Return the [X, Y] coordinate for the center point of the cell that contains the specified text.  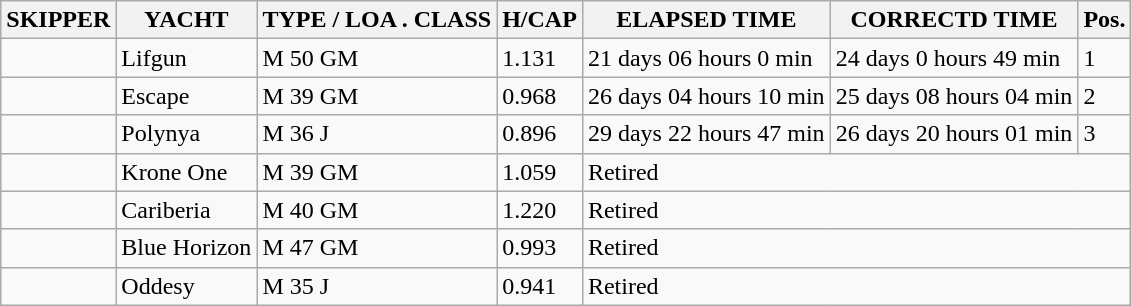
1 [1104, 58]
YACHT [186, 20]
Lifgun [186, 58]
1.131 [540, 58]
2 [1104, 96]
M 50 GM [377, 58]
M 36 J [377, 134]
Cariberia [186, 210]
CORRECTD TIME [954, 20]
H/CAP [540, 20]
Oddesy [186, 286]
TYPE / LOA . CLASS [377, 20]
0.896 [540, 134]
M 35 J [377, 286]
25 days 08 hours 04 min [954, 96]
1.220 [540, 210]
0.993 [540, 248]
Krone One [186, 172]
3 [1104, 134]
26 days 04 hours 10 min [706, 96]
Pos. [1104, 20]
0.941 [540, 286]
1.059 [540, 172]
M 47 GM [377, 248]
Escape [186, 96]
24 days 0 hours 49 min [954, 58]
Polynya [186, 134]
SKIPPER [58, 20]
0.968 [540, 96]
M 40 GM [377, 210]
29 days 22 hours 47 min [706, 134]
ELAPSED TIME [706, 20]
21 days 06 hours 0 min [706, 58]
Blue Horizon [186, 248]
26 days 20 hours 01 min [954, 134]
